Provide the (x, y) coordinate of the cell's center where the given text is located.  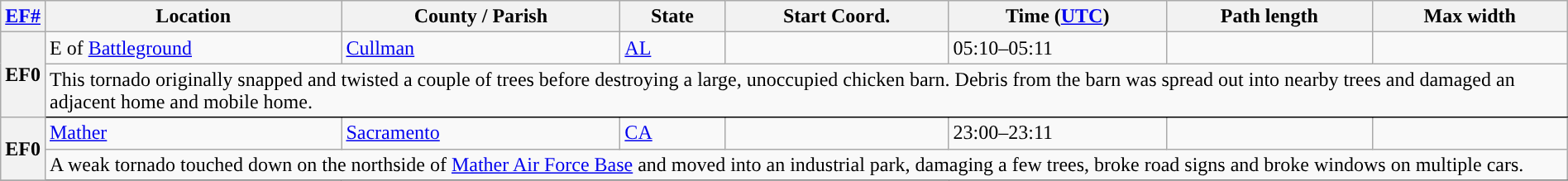
EF# (23, 17)
Start Coord. (837, 17)
AL (672, 48)
Location (193, 17)
Max width (1470, 17)
State (672, 17)
05:10–05:11 (1057, 48)
Path length (1269, 17)
Sacramento (481, 133)
CA (672, 133)
E of Battleground (193, 48)
Time (UTC) (1057, 17)
Mather (193, 133)
23:00–23:11 (1057, 133)
County / Parish (481, 17)
Cullman (481, 48)
